Find where the given text appears and provide that cell's center as (x, y) coordinate. 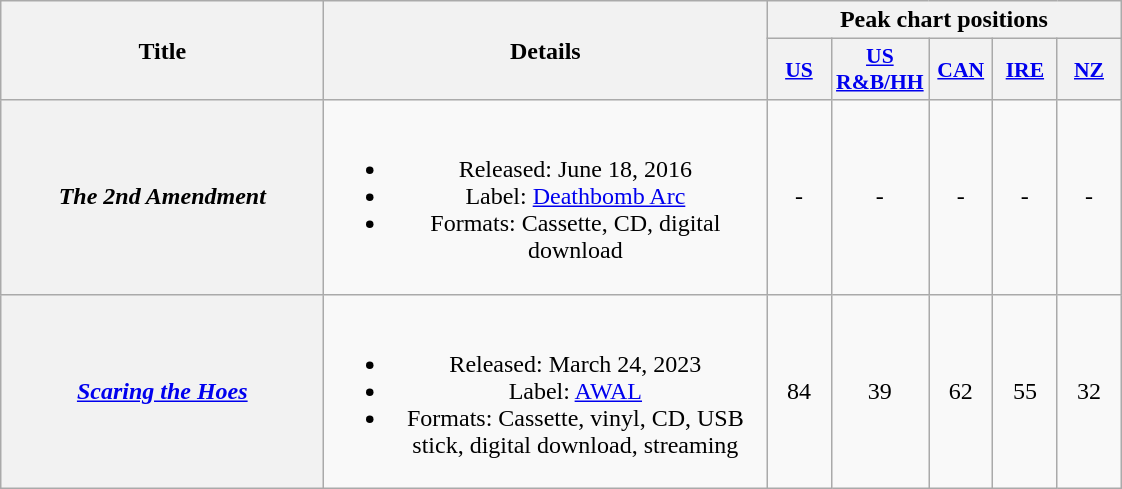
84 (799, 391)
Scaring the Hoes (162, 391)
55 (1025, 391)
The 2nd Amendment (162, 197)
USR&B/HH (880, 70)
US (799, 70)
CAN (961, 70)
Peak chart positions (944, 20)
NZ (1089, 70)
32 (1089, 391)
39 (880, 391)
IRE (1025, 70)
Released: June 18, 2016Label: Deathbomb ArcFormats: Cassette, CD, digital download (546, 197)
Details (546, 50)
62 (961, 391)
Released: March 24, 2023Label: AWALFormats: Cassette, vinyl, CD, USB stick, digital download, streaming (546, 391)
Title (162, 50)
